From the cell containing the given text, extract its center point as (x, y) coordinate. 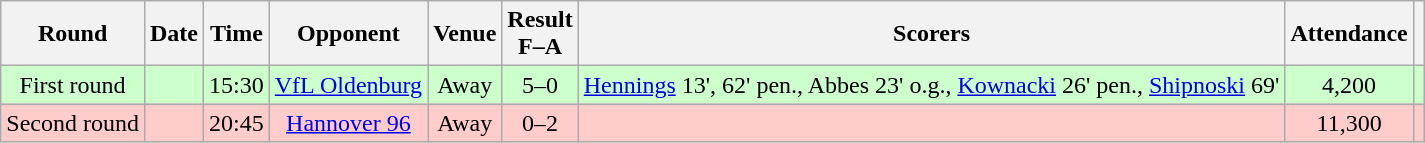
20:45 (237, 123)
Venue (465, 34)
First round (73, 85)
5–0 (540, 85)
Hannover 96 (348, 123)
Date (174, 34)
Round (73, 34)
11,300 (1349, 123)
Time (237, 34)
Second round (73, 123)
Scorers (932, 34)
Attendance (1349, 34)
VfL Oldenburg (348, 85)
15:30 (237, 85)
ResultF–A (540, 34)
4,200 (1349, 85)
Hennings 13', 62' pen., Abbes 23' o.g., Kownacki 26' pen., Shipnoski 69' (932, 85)
0–2 (540, 123)
Opponent (348, 34)
